Identify which cell holds the provided text, then report its (X, Y) central coordinate. 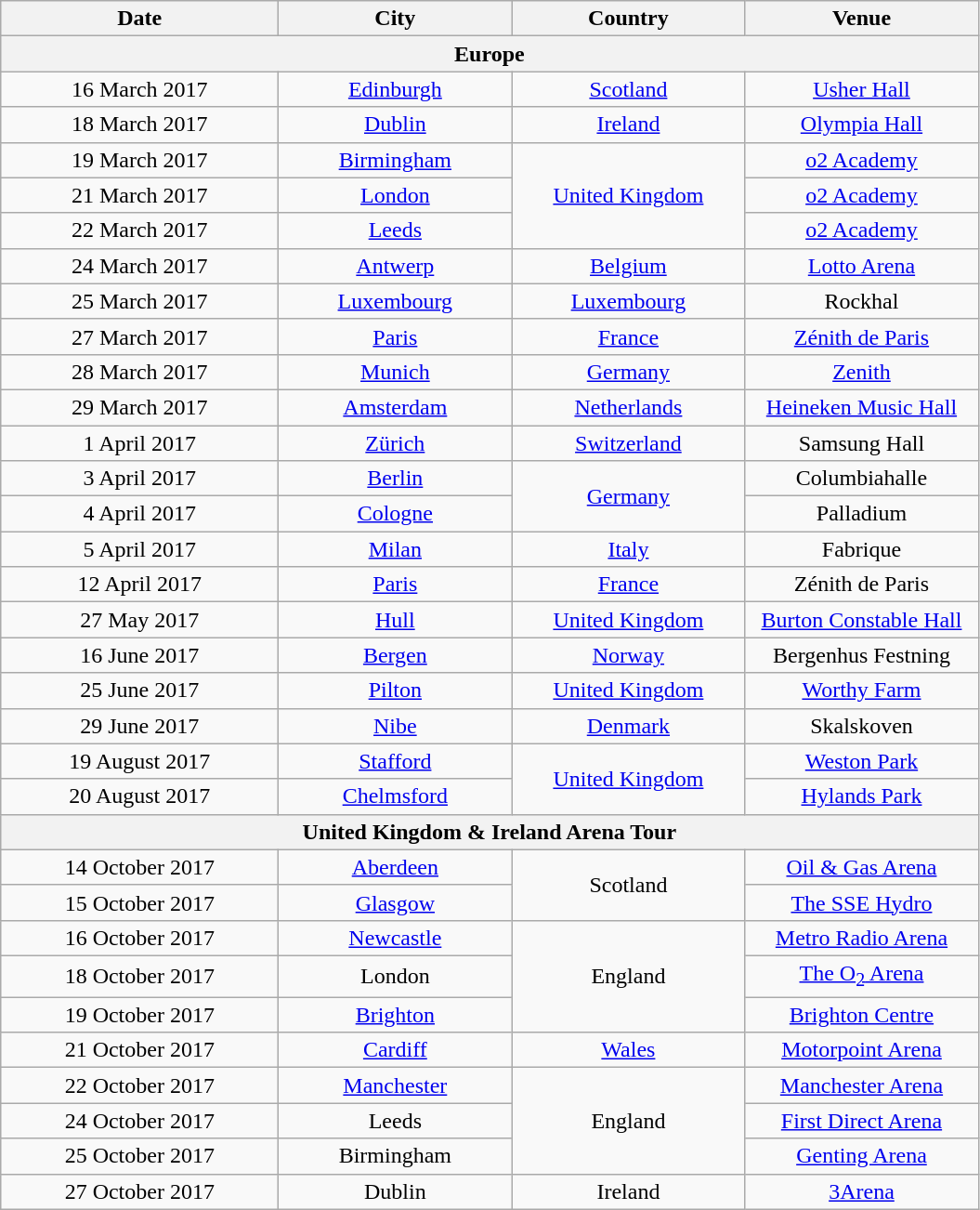
1 April 2017 (139, 443)
Italy (628, 549)
5 April 2017 (139, 549)
Burton Constable Hall (862, 620)
Bergenhus Festning (862, 655)
Norway (628, 655)
14 October 2017 (139, 867)
12 April 2017 (139, 585)
22 October 2017 (139, 1085)
Cologne (396, 514)
Hylands Park (862, 796)
Berlin (396, 479)
21 October 2017 (139, 1050)
29 March 2017 (139, 407)
Rockhal (862, 301)
3 April 2017 (139, 479)
Weston Park (862, 761)
The O2 Arena (862, 976)
Genting Arena (862, 1156)
19 October 2017 (139, 1015)
Worthy Farm (862, 690)
19 March 2017 (139, 160)
United Kingdom & Ireland Arena Tour (490, 832)
Aberdeen (396, 867)
25 March 2017 (139, 301)
Brighton Centre (862, 1015)
Denmark (628, 726)
16 June 2017 (139, 655)
Palladium (862, 514)
19 August 2017 (139, 761)
Antwerp (396, 266)
24 October 2017 (139, 1121)
18 October 2017 (139, 976)
Pilton (396, 690)
Country (628, 19)
18 March 2017 (139, 125)
Heineken Music Hall (862, 407)
City (396, 19)
Venue (862, 19)
Manchester (396, 1085)
The SSE Hydro (862, 902)
25 October 2017 (139, 1156)
Glasgow (396, 902)
Newcastle (396, 938)
Columbiahalle (862, 479)
First Direct Arena (862, 1121)
21 March 2017 (139, 195)
Belgium (628, 266)
Stafford (396, 761)
24 March 2017 (139, 266)
Edinburgh (396, 89)
16 October 2017 (139, 938)
22 March 2017 (139, 230)
Zenith (862, 372)
20 August 2017 (139, 796)
Amsterdam (396, 407)
Fabrique (862, 549)
Metro Radio Arena (862, 938)
Usher Hall (862, 89)
27 October 2017 (139, 1191)
Lotto Arena (862, 266)
Samsung Hall (862, 443)
Skalskoven (862, 726)
3Arena (862, 1191)
27 May 2017 (139, 620)
Netherlands (628, 407)
4 April 2017 (139, 514)
Motorpoint Arena (862, 1050)
25 June 2017 (139, 690)
Milan (396, 549)
Oil & Gas Arena (862, 867)
Bergen (396, 655)
Manchester Arena (862, 1085)
Munich (396, 372)
Brighton (396, 1015)
Hull (396, 620)
27 March 2017 (139, 336)
15 October 2017 (139, 902)
Zürich (396, 443)
Olympia Hall (862, 125)
Europe (490, 54)
Switzerland (628, 443)
Date (139, 19)
Wales (628, 1050)
29 June 2017 (139, 726)
16 March 2017 (139, 89)
Chelmsford (396, 796)
Nibe (396, 726)
Cardiff (396, 1050)
28 March 2017 (139, 372)
